Search for the cell housing the specified text and yield its [x, y] center coordinate. 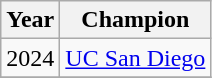
Champion [136, 20]
2024 [30, 58]
Year [30, 20]
UC San Diego [136, 58]
